Pinpoint the cell where the given text exists, returning its [x, y] midpoint coordinate. 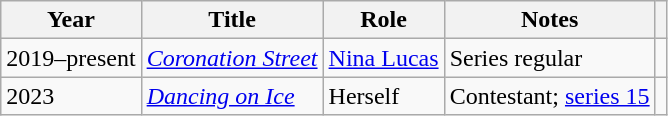
Contestant; series 15 [550, 96]
Dancing on Ice [232, 96]
Series regular [550, 58]
2023 [71, 96]
Coronation Street [232, 58]
Herself [384, 96]
Role [384, 20]
Year [71, 20]
Nina Lucas [384, 58]
Title [232, 20]
Notes [550, 20]
2019–present [71, 58]
